Search for the cell housing the specified text and yield its (X, Y) center coordinate. 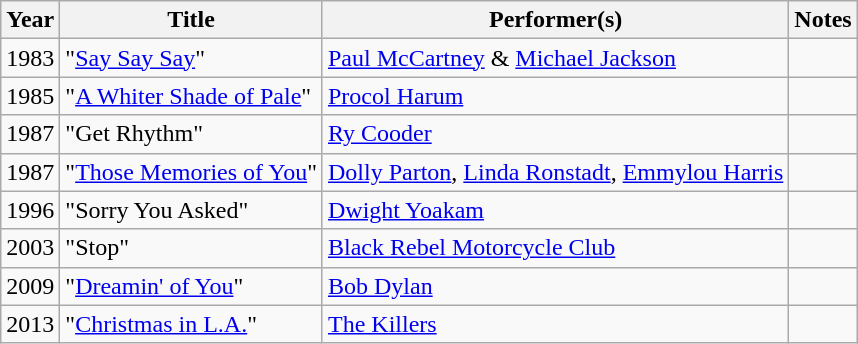
"Christmas in L.A." (192, 324)
"Say Say Say" (192, 58)
Bob Dylan (555, 286)
Dolly Parton, Linda Ronstadt, Emmylou Harris (555, 172)
Dwight Yoakam (555, 210)
1983 (30, 58)
2003 (30, 248)
"Those Memories of You" (192, 172)
The Killers (555, 324)
Procol Harum (555, 96)
Black Rebel Motorcycle Club (555, 248)
"Get Rhythm" (192, 134)
1985 (30, 96)
2013 (30, 324)
"Dreamin' of You" (192, 286)
"Sorry You Asked" (192, 210)
2009 (30, 286)
1996 (30, 210)
Ry Cooder (555, 134)
Performer(s) (555, 20)
"Stop" (192, 248)
Notes (823, 20)
"A Whiter Shade of Pale" (192, 96)
Year (30, 20)
Title (192, 20)
Paul McCartney & Michael Jackson (555, 58)
